Provide the [X, Y] coordinate of the cell's center where the given text is located.  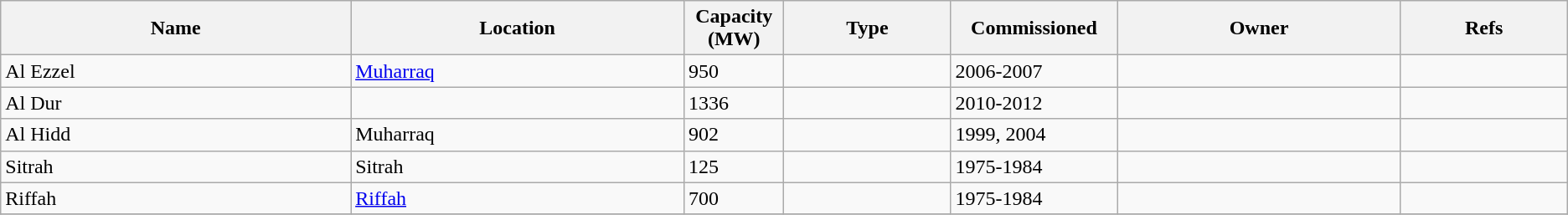
2006-2007 [1034, 71]
1999, 2004 [1034, 135]
Owner [1259, 28]
Type [868, 28]
Commissioned [1034, 28]
950 [734, 71]
1336 [734, 103]
700 [734, 198]
902 [734, 135]
Location [518, 28]
Name [176, 28]
125 [734, 166]
Al Hidd [176, 135]
Refs [1484, 28]
Al Ezzel [176, 71]
Capacity (MW) [734, 28]
2010-2012 [1034, 103]
Al Dur [176, 103]
